Extract the (x, y) coordinate from the center of the cell holding the provided text.  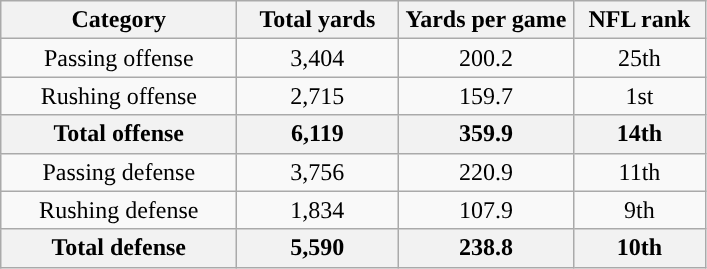
Category (119, 20)
238.8 (486, 248)
Total offense (119, 134)
3,756 (318, 172)
25th (640, 58)
Passing defense (119, 172)
3,404 (318, 58)
159.7 (486, 96)
1,834 (318, 210)
11th (640, 172)
1st (640, 96)
14th (640, 134)
NFL rank (640, 20)
6,119 (318, 134)
9th (640, 210)
2,715 (318, 96)
5,590 (318, 248)
359.9 (486, 134)
10th (640, 248)
200.2 (486, 58)
Passing offense (119, 58)
Total yards (318, 20)
Rushing defense (119, 210)
Rushing offense (119, 96)
220.9 (486, 172)
Yards per game (486, 20)
Total defense (119, 248)
107.9 (486, 210)
